For the text-containing cell, return its midpoint in (X, Y) coordinate format. 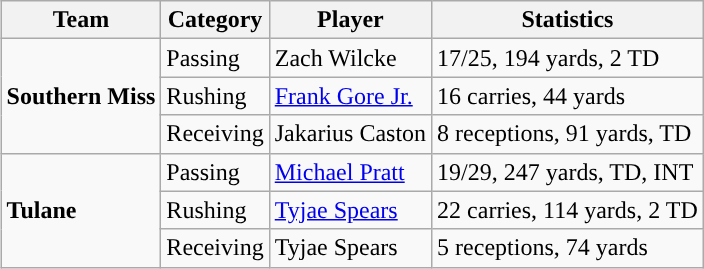
Southern Miss (81, 96)
Tulane (81, 210)
8 receptions, 91 yards, TD (568, 134)
17/25, 194 yards, 2 TD (568, 58)
Player (350, 20)
Zach Wilcke (350, 58)
Team (81, 20)
Category (215, 20)
Frank Gore Jr. (350, 96)
22 carries, 114 yards, 2 TD (568, 210)
Michael Pratt (350, 172)
19/29, 247 yards, TD, INT (568, 172)
Jakarius Caston (350, 134)
Statistics (568, 20)
5 receptions, 74 yards (568, 248)
16 carries, 44 yards (568, 96)
